Detect which cell encompasses the target text, then output its [x, y] center coordinate. 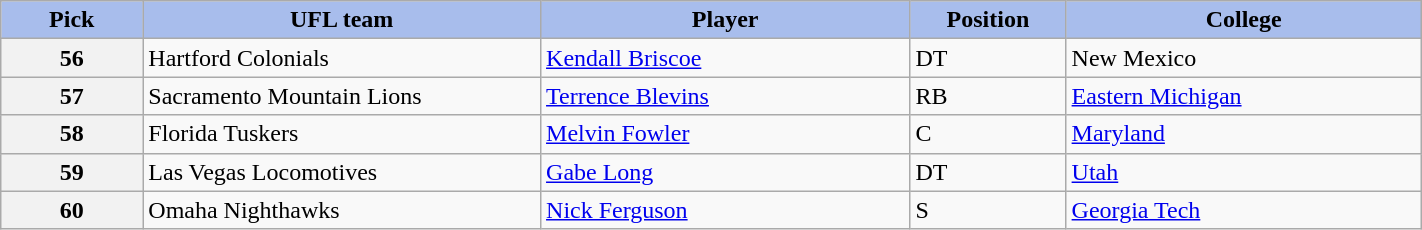
Las Vegas Locomotives [342, 172]
C [988, 134]
New Mexico [1244, 58]
Utah [1244, 172]
58 [72, 134]
Kendall Briscoe [726, 58]
Gabe Long [726, 172]
College [1244, 20]
Omaha Nighthawks [342, 210]
UFL team [342, 20]
S [988, 210]
60 [72, 210]
Player [726, 20]
Pick [72, 20]
Eastern Michigan [1244, 96]
Georgia Tech [1244, 210]
Hartford Colonials [342, 58]
Florida Tuskers [342, 134]
57 [72, 96]
59 [72, 172]
Position [988, 20]
RB [988, 96]
Nick Ferguson [726, 210]
Terrence Blevins [726, 96]
Sacramento Mountain Lions [342, 96]
Maryland [1244, 134]
56 [72, 58]
Melvin Fowler [726, 134]
